Return [X, Y] of the center of cell containing provided text 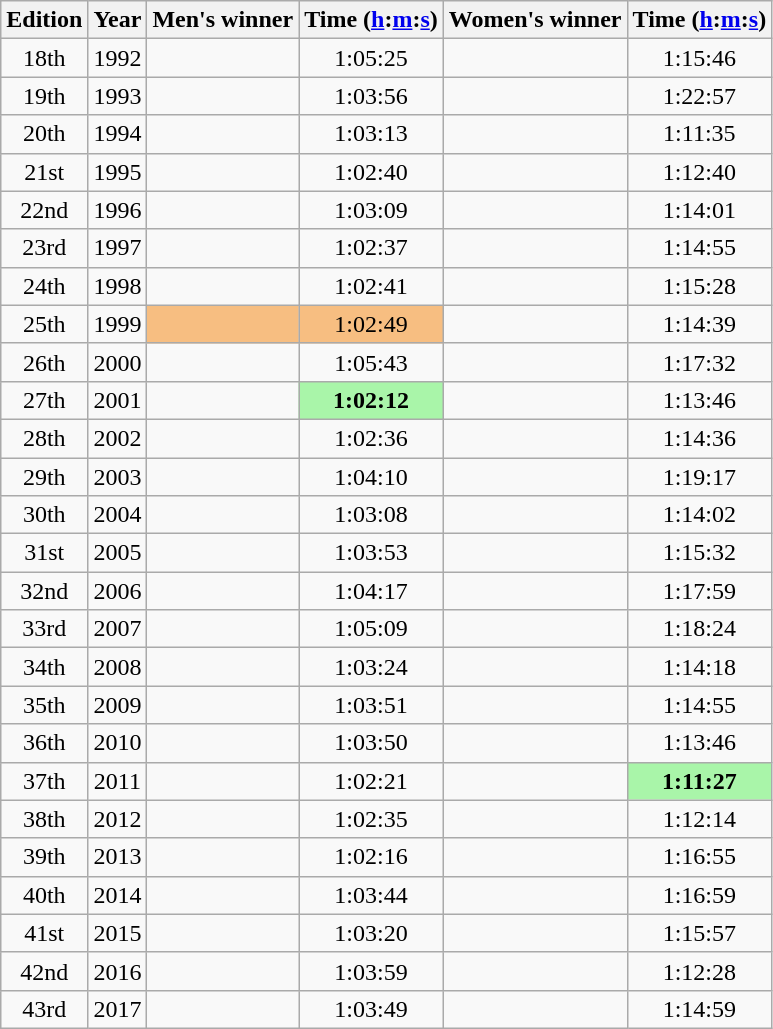
33rd [44, 629]
1:14:36 [700, 438]
1:12:40 [700, 172]
1:11:35 [700, 134]
2011 [118, 781]
Year [118, 20]
2012 [118, 819]
28th [44, 438]
1:03:56 [372, 96]
1:04:10 [372, 477]
2001 [118, 400]
36th [44, 743]
1:02:37 [372, 248]
1:03:24 [372, 667]
39th [44, 857]
23rd [44, 248]
1:15:57 [700, 933]
2003 [118, 477]
40th [44, 895]
1:14:59 [700, 1009]
1:02:40 [372, 172]
1:02:35 [372, 819]
35th [44, 705]
2006 [118, 591]
24th [44, 286]
1:15:46 [700, 58]
1:02:16 [372, 857]
1:05:43 [372, 362]
1:14:39 [700, 324]
1:03:09 [372, 210]
1:18:24 [700, 629]
22nd [44, 210]
2007 [118, 629]
1:14:18 [700, 667]
1:03:44 [372, 895]
1:02:41 [372, 286]
1995 [118, 172]
1:02:21 [372, 781]
1:03:08 [372, 515]
1:11:27 [700, 781]
1:03:53 [372, 553]
Men's winner [223, 20]
1:05:25 [372, 58]
1:03:51 [372, 705]
Edition [44, 20]
27th [44, 400]
1:02:49 [372, 324]
2015 [118, 933]
42nd [44, 971]
2002 [118, 438]
1:03:20 [372, 933]
1:03:13 [372, 134]
2014 [118, 895]
26th [44, 362]
1:03:49 [372, 1009]
21st [44, 172]
1:02:36 [372, 438]
38th [44, 819]
1993 [118, 96]
1:03:59 [372, 971]
18th [44, 58]
2008 [118, 667]
1:16:55 [700, 857]
32nd [44, 591]
37th [44, 781]
30th [44, 515]
1:05:09 [372, 629]
1994 [118, 134]
29th [44, 477]
1:02:12 [372, 400]
Women's winner [535, 20]
1:12:14 [700, 819]
1999 [118, 324]
2017 [118, 1009]
1:16:59 [700, 895]
2000 [118, 362]
20th [44, 134]
1:14:01 [700, 210]
2016 [118, 971]
1998 [118, 286]
19th [44, 96]
1:17:32 [700, 362]
1:12:28 [700, 971]
1:14:02 [700, 515]
2010 [118, 743]
1:15:32 [700, 553]
1:15:28 [700, 286]
31st [44, 553]
43rd [44, 1009]
1:19:17 [700, 477]
2013 [118, 857]
34th [44, 667]
41st [44, 933]
1:17:59 [700, 591]
1:22:57 [700, 96]
1992 [118, 58]
1:04:17 [372, 591]
1996 [118, 210]
1:03:50 [372, 743]
2009 [118, 705]
2005 [118, 553]
25th [44, 324]
1997 [118, 248]
2004 [118, 515]
